Return [x, y] of the center of cell containing provided text 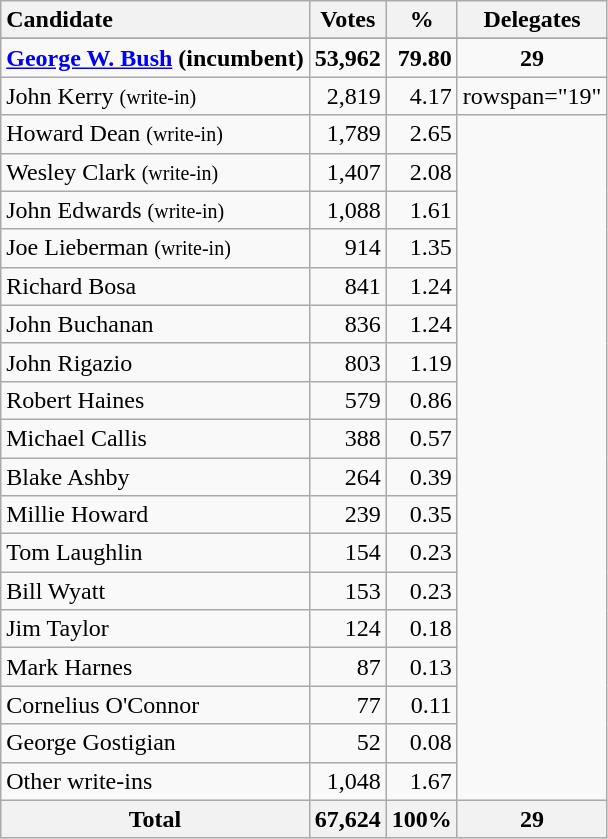
Cornelius O'Connor [155, 705]
154 [348, 553]
0.11 [422, 705]
Joe Lieberman (write-in) [155, 248]
836 [348, 324]
Michael Callis [155, 438]
100% [422, 819]
579 [348, 400]
George Gostigian [155, 743]
0.39 [422, 477]
Richard Bosa [155, 286]
0.18 [422, 629]
John Kerry (write-in) [155, 96]
53,962 [348, 58]
Blake Ashby [155, 477]
Delegates [532, 20]
2.65 [422, 134]
John Edwards (write-in) [155, 210]
1,088 [348, 210]
Total [155, 819]
John Buchanan [155, 324]
Other write-ins [155, 781]
1.35 [422, 248]
1.67 [422, 781]
1.19 [422, 362]
77 [348, 705]
67,624 [348, 819]
% [422, 20]
0.35 [422, 515]
0.86 [422, 400]
Candidate [155, 20]
914 [348, 248]
1,789 [348, 134]
803 [348, 362]
1.61 [422, 210]
124 [348, 629]
841 [348, 286]
rowspan="19" [532, 96]
2,819 [348, 96]
Millie Howard [155, 515]
87 [348, 667]
Bill Wyatt [155, 591]
0.57 [422, 438]
388 [348, 438]
Mark Harnes [155, 667]
0.08 [422, 743]
4.17 [422, 96]
Howard Dean (write-in) [155, 134]
153 [348, 591]
George W. Bush (incumbent) [155, 58]
Wesley Clark (write-in) [155, 172]
0.13 [422, 667]
52 [348, 743]
Jim Taylor [155, 629]
2.08 [422, 172]
1,407 [348, 172]
John Rigazio [155, 362]
Tom Laughlin [155, 553]
Robert Haines [155, 400]
264 [348, 477]
Votes [348, 20]
79.80 [422, 58]
239 [348, 515]
1,048 [348, 781]
